Return the (X, Y) coordinate for the center point of the cell that contains the specified text.  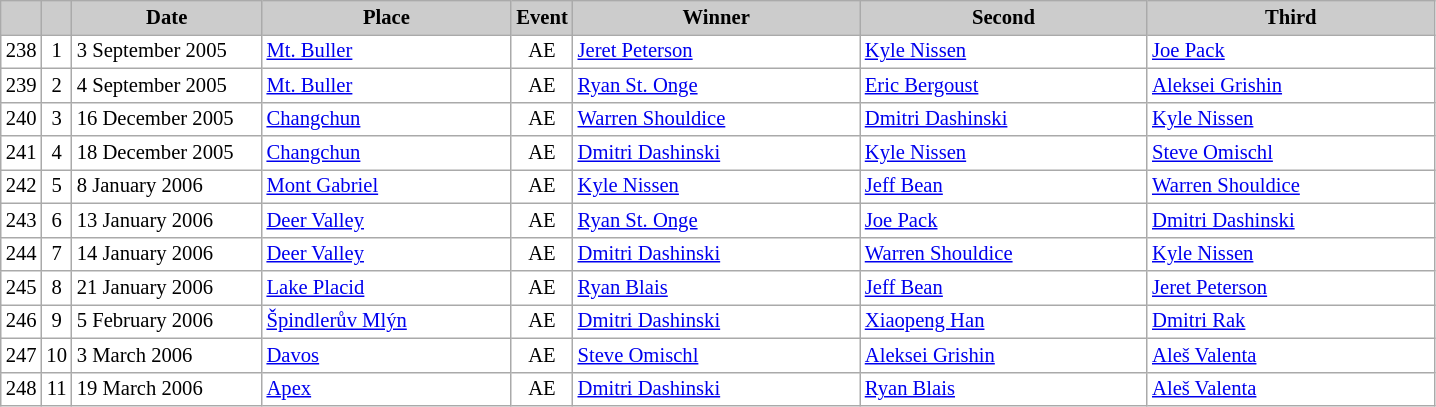
246 (22, 321)
21 January 2006 (167, 287)
239 (22, 85)
248 (22, 389)
19 March 2006 (167, 389)
247 (22, 355)
Place (387, 17)
Winner (716, 17)
18 December 2005 (167, 153)
Third (1290, 17)
238 (22, 51)
Eric Bergoust (1004, 85)
241 (22, 153)
2 (56, 85)
Apex (387, 389)
244 (22, 254)
1 (56, 51)
6 (56, 220)
242 (22, 186)
243 (22, 220)
7 (56, 254)
Event (542, 17)
Dmitri Rak (1290, 321)
13 January 2006 (167, 220)
245 (22, 287)
Lake Placid (387, 287)
3 (56, 119)
11 (56, 389)
Second (1004, 17)
Date (167, 17)
Xiaopeng Han (1004, 321)
8 January 2006 (167, 186)
10 (56, 355)
240 (22, 119)
Špindlerův Mlýn (387, 321)
14 January 2006 (167, 254)
5 February 2006 (167, 321)
3 September 2005 (167, 51)
5 (56, 186)
9 (56, 321)
Davos (387, 355)
3 March 2006 (167, 355)
8 (56, 287)
4 (56, 153)
4 September 2005 (167, 85)
16 December 2005 (167, 119)
Mont Gabriel (387, 186)
